Provide the (x, y) coordinate of the cell's center where the given text is located.  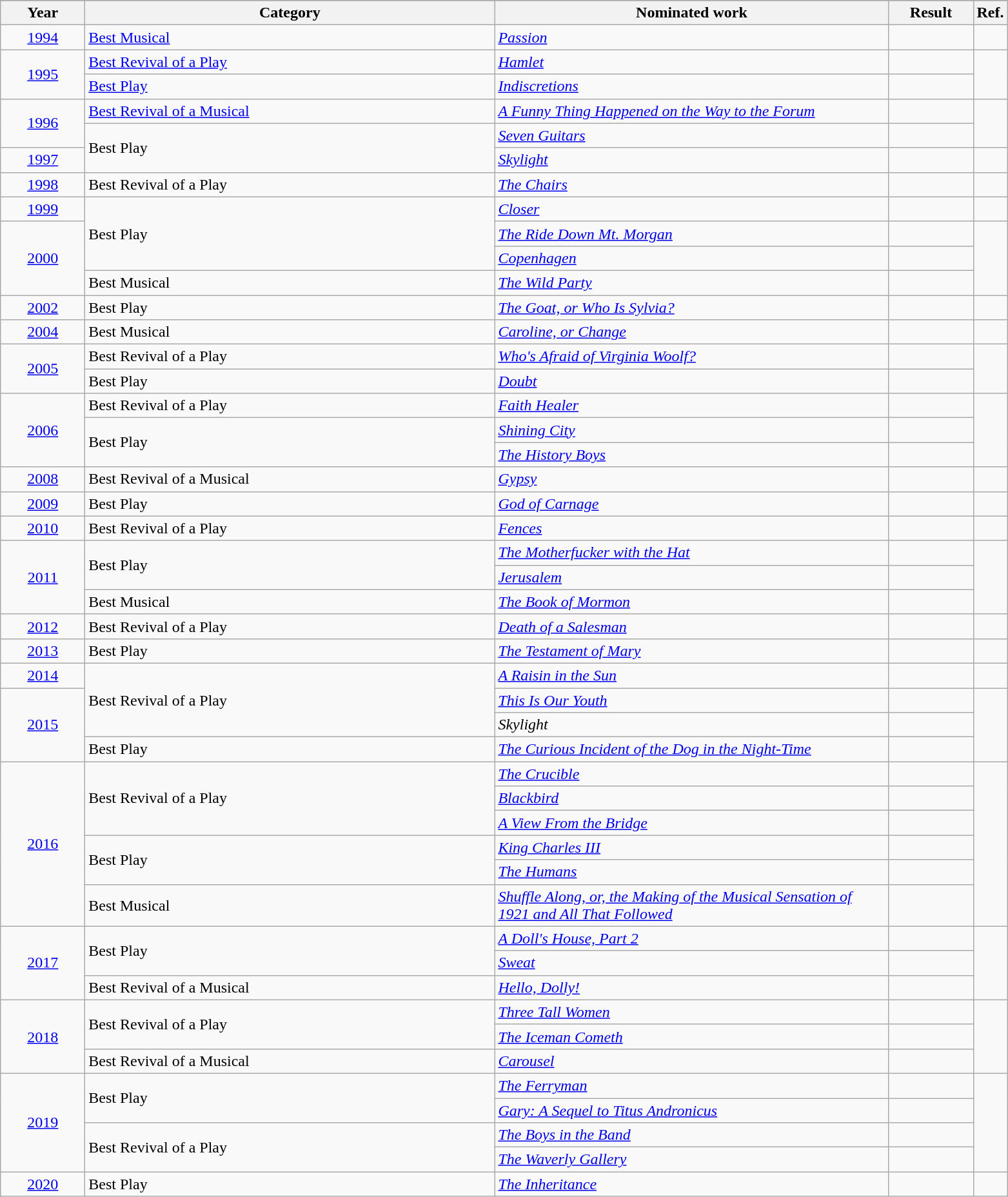
King Charles III (691, 847)
2009 (43, 504)
The Wild Party (691, 282)
2005 (43, 369)
The Humans (691, 872)
The Goat, or Who Is Sylvia? (691, 308)
1994 (43, 37)
2015 (43, 724)
2002 (43, 308)
A Doll's House, Part 2 (691, 938)
The Boys in the Band (691, 1135)
The Ferryman (691, 1085)
Faith Healer (691, 406)
2010 (43, 528)
Carousel (691, 1061)
The Waverly Gallery (691, 1160)
Nominated work (691, 13)
2014 (43, 675)
2006 (43, 430)
The Ride Down Mt. Morgan (691, 233)
Shuffle Along, or, the Making of the Musical Sensation of 1921 and All That Followed (691, 905)
The Inheritance (691, 1184)
The History Boys (691, 455)
Year (43, 13)
Copenhagen (691, 258)
God of Carnage (691, 504)
Who's Afraid of Virginia Woolf? (691, 357)
2019 (43, 1122)
Result (931, 13)
A Raisin in the Sun (691, 675)
Hello, Dolly! (691, 987)
Category (290, 13)
2018 (43, 1036)
Fences (691, 528)
Hamlet (691, 62)
Doubt (691, 381)
The Crucible (691, 774)
Ref. (991, 13)
2016 (43, 844)
Gary: A Sequel to Titus Andronicus (691, 1110)
2012 (43, 626)
The Iceman Cometh (691, 1036)
This Is Our Youth (691, 700)
2013 (43, 651)
Caroline, or Change (691, 332)
The Motherfucker with the Hat (691, 553)
The Chairs (691, 184)
Gypsy (691, 479)
2004 (43, 332)
Closer (691, 209)
2000 (43, 258)
1996 (43, 123)
Three Tall Women (691, 1012)
2020 (43, 1184)
Blackbird (691, 798)
1999 (43, 209)
Jerusalem (691, 577)
The Testament of Mary (691, 651)
Indiscretions (691, 86)
2008 (43, 479)
Sweat (691, 963)
1997 (43, 160)
Shining City (691, 430)
1998 (43, 184)
The Book of Mormon (691, 602)
Passion (691, 37)
A Funny Thing Happened on the Way to the Forum (691, 111)
The Curious Incident of the Dog in the Night-Time (691, 749)
Death of a Salesman (691, 626)
2011 (43, 577)
2017 (43, 963)
A View From the Bridge (691, 823)
1995 (43, 74)
Seven Guitars (691, 135)
